Return [X, Y] of the center of cell containing provided text 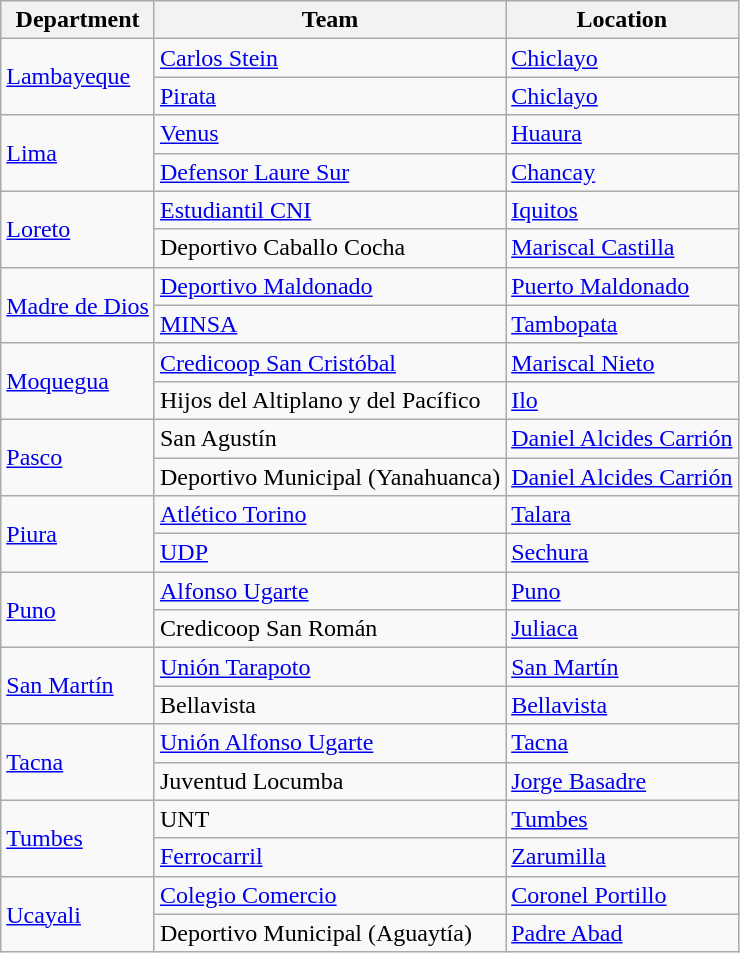
UDP [330, 553]
Atlético Torino [330, 515]
Team [330, 20]
Defensor Laure Sur [330, 172]
Estudiantil CNI [330, 210]
Coronel Portillo [622, 895]
Tambopata [622, 324]
Piura [78, 534]
Sechura [622, 553]
Zarumilla [622, 857]
Chancay [622, 172]
Unión Tarapoto [330, 667]
Lambayeque [78, 77]
Jorge Basadre [622, 781]
Moquegua [78, 381]
Deportivo Maldonado [330, 286]
Unión Alfonso Ugarte [330, 743]
Credicoop San Cristóbal [330, 362]
Deportivo Municipal (Aguaytía) [330, 933]
Huaura [622, 134]
Juventud Locumba [330, 781]
Alfonso Ugarte [330, 591]
Ilo [622, 400]
Madre de Dios [78, 305]
Ucayali [78, 914]
Venus [330, 134]
Pirata [330, 96]
Hijos del Altiplano y del Pacífico [330, 400]
Location [622, 20]
Deportivo Municipal (Yanahuanca) [330, 477]
Loreto [78, 229]
Deportivo Caballo Cocha [330, 248]
Pasco [78, 457]
Credicoop San Román [330, 629]
Lima [78, 153]
Mariscal Castilla [622, 248]
MINSA [330, 324]
Padre Abad [622, 933]
Department [78, 20]
Talara [622, 515]
Iquitos [622, 210]
Ferrocarril [330, 857]
Mariscal Nieto [622, 362]
UNT [330, 819]
Carlos Stein [330, 58]
Puerto Maldonado [622, 286]
San Agustín [330, 438]
Colegio Comercio [330, 895]
Juliaca [622, 629]
